Output the (x, y) coordinate of the center of the cell containing the given text.  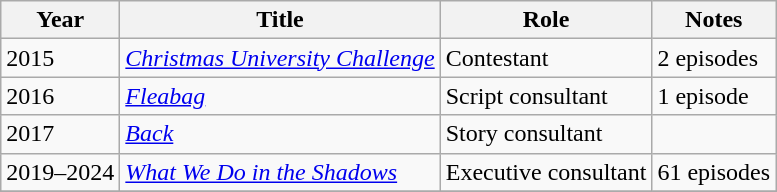
Executive consultant (546, 172)
Contestant (546, 58)
Title (280, 20)
2019–2024 (60, 172)
Fleabag (280, 96)
1 episode (714, 96)
Notes (714, 20)
Year (60, 20)
2016 (60, 96)
2015 (60, 58)
61 episodes (714, 172)
Christmas University Challenge (280, 58)
Back (280, 134)
Role (546, 20)
2017 (60, 134)
What We Do in the Shadows (280, 172)
Story consultant (546, 134)
2 episodes (714, 58)
Script consultant (546, 96)
